Capture the cell that displays the provided text and extract its (X, Y) central coordinate. 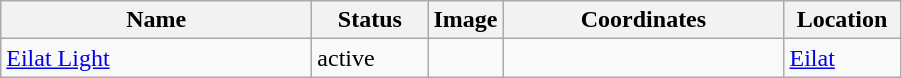
Location (842, 20)
Eilat Light (156, 58)
active (370, 58)
Image (466, 20)
Name (156, 20)
Status (370, 20)
Coordinates (644, 20)
Eilat (842, 58)
